Extract the [x, y] coordinate from the center of the cell holding the provided text.  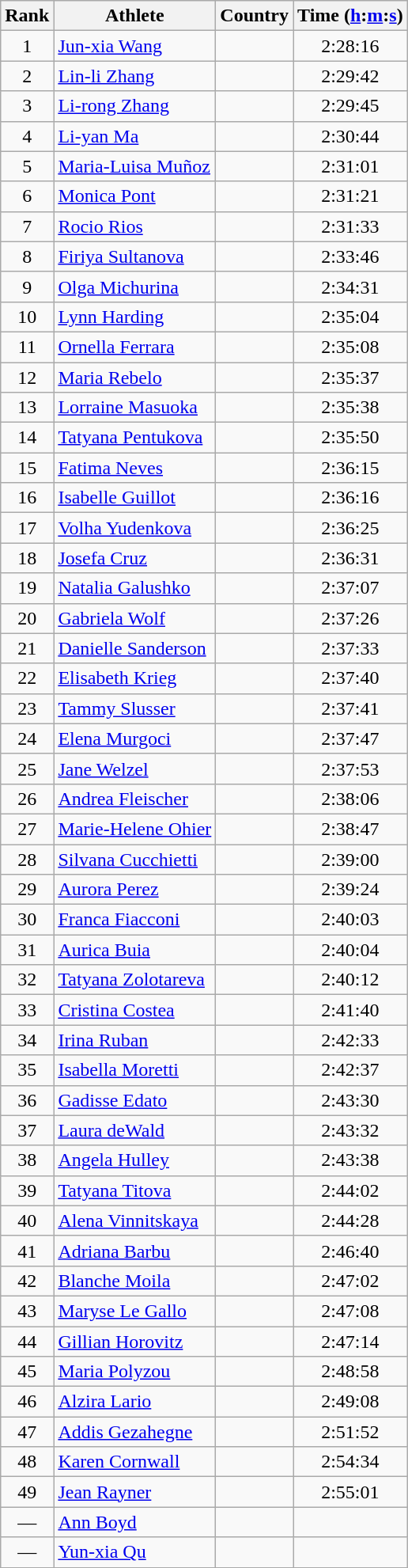
39 [27, 1190]
Marie-Helene Ohier [134, 829]
18 [27, 558]
Rocio Rios [134, 226]
2:44:28 [351, 1221]
10 [27, 317]
Gabriela Wolf [134, 618]
2:29:42 [351, 76]
Silvana Cucchietti [134, 859]
2:37:47 [351, 738]
Maria-Luisa Muñoz [134, 166]
9 [27, 287]
15 [27, 468]
11 [27, 347]
2:49:08 [351, 1402]
Addis Gezahegne [134, 1432]
48 [27, 1462]
30 [27, 920]
2:30:44 [351, 136]
Franca Fiacconi [134, 920]
Laura deWald [134, 1130]
Natalia Galushko [134, 588]
Gadisse Edato [134, 1100]
Jane Welzel [134, 769]
Lynn Harding [134, 317]
36 [27, 1100]
24 [27, 738]
2:48:58 [351, 1372]
2:40:12 [351, 980]
1 [27, 46]
Aurora Perez [134, 890]
32 [27, 980]
2:39:24 [351, 890]
35 [27, 1070]
47 [27, 1432]
Alzira Lario [134, 1402]
2:28:16 [351, 46]
Tammy Slusser [134, 708]
25 [27, 769]
37 [27, 1130]
6 [27, 196]
Danielle Sanderson [134, 648]
28 [27, 859]
Ornella Ferrara [134, 347]
Irina Ruban [134, 1040]
29 [27, 890]
13 [27, 408]
2:35:38 [351, 408]
2:35:37 [351, 378]
Alena Vinnitskaya [134, 1221]
Andrea Fleischer [134, 799]
38 [27, 1160]
26 [27, 799]
16 [27, 498]
2:37:07 [351, 588]
Isabelle Guillot [134, 498]
2:47:14 [351, 1342]
2:35:08 [351, 347]
2:37:41 [351, 708]
45 [27, 1372]
4 [27, 136]
2:43:32 [351, 1130]
20 [27, 618]
Blanche Moila [134, 1281]
Elena Murgoci [134, 738]
Country [255, 16]
Tatyana Pentukova [134, 438]
2:36:16 [351, 498]
12 [27, 378]
23 [27, 708]
Adriana Barbu [134, 1251]
2:36:31 [351, 558]
Gillian Horovitz [134, 1342]
Jun-xia Wang [134, 46]
Josefa Cruz [134, 558]
27 [27, 829]
2:43:30 [351, 1100]
2:51:52 [351, 1432]
5 [27, 166]
31 [27, 950]
Time (h:m:s) [351, 16]
Firiya Sultanova [134, 256]
2:43:38 [351, 1160]
2:40:04 [351, 950]
Maria Polyzou [134, 1372]
43 [27, 1311]
2:37:53 [351, 769]
Tatyana Titova [134, 1190]
49 [27, 1492]
Lorraine Masuoka [134, 408]
2:55:01 [351, 1492]
Li-rong Zhang [134, 106]
2:47:02 [351, 1281]
42 [27, 1281]
21 [27, 648]
40 [27, 1221]
2:38:06 [351, 799]
2:54:34 [351, 1462]
2:39:00 [351, 859]
Ann Boyd [134, 1522]
46 [27, 1402]
2:31:21 [351, 196]
41 [27, 1251]
34 [27, 1040]
17 [27, 528]
2:36:15 [351, 468]
Lin-li Zhang [134, 76]
2:42:33 [351, 1040]
33 [27, 1010]
2:34:31 [351, 287]
2:31:01 [351, 166]
2:33:46 [351, 256]
Olga Michurina [134, 287]
2:35:04 [351, 317]
Tatyana Zolotareva [134, 980]
2:37:26 [351, 618]
2:42:37 [351, 1070]
2 [27, 76]
14 [27, 438]
2:35:50 [351, 438]
Volha Yudenkova [134, 528]
Aurica Buia [134, 950]
Isabella Moretti [134, 1070]
2:37:40 [351, 678]
2:41:40 [351, 1010]
3 [27, 106]
2:44:02 [351, 1190]
Yun-xia Qu [134, 1552]
2:31:33 [351, 226]
2:40:03 [351, 920]
44 [27, 1342]
Elisabeth Krieg [134, 678]
Rank [27, 16]
Monica Pont [134, 196]
Athlete [134, 16]
2:47:08 [351, 1311]
Jean Rayner [134, 1492]
Cristina Costea [134, 1010]
Li-yan Ma [134, 136]
19 [27, 588]
Angela Hulley [134, 1160]
2:29:45 [351, 106]
8 [27, 256]
Maria Rebelo [134, 378]
2:38:47 [351, 829]
2:37:33 [351, 648]
2:36:25 [351, 528]
Fatima Neves [134, 468]
Karen Cornwall [134, 1462]
2:46:40 [351, 1251]
7 [27, 226]
22 [27, 678]
Maryse Le Gallo [134, 1311]
